Determine the (x, y) coordinate at the center of the cell enclosing the given text.  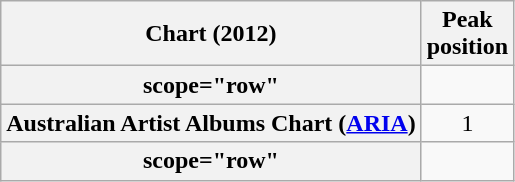
1 (467, 123)
Chart (2012) (211, 34)
Australian Artist Albums Chart (ARIA) (211, 123)
Peakposition (467, 34)
